Return (x, y) of the center of cell containing provided text 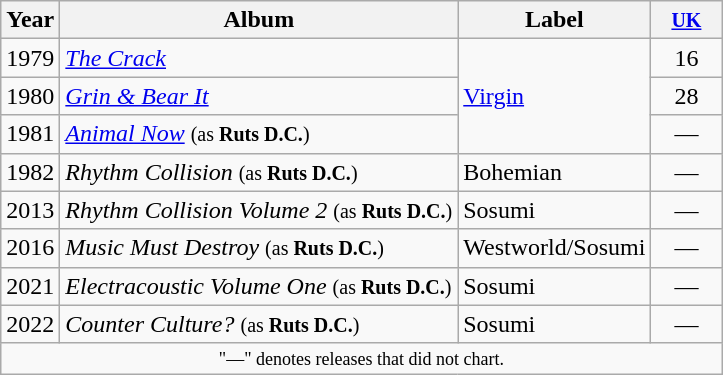
1982 (30, 172)
UK (686, 20)
1980 (30, 96)
2021 (30, 286)
Rhythm Collision (as Ruts D.C.) (259, 172)
Counter Culture? (as Ruts D.C.) (259, 324)
1979 (30, 58)
Animal Now (as Ruts D.C.) (259, 134)
Rhythm Collision Volume 2 (as Ruts D.C.) (259, 210)
Grin & Bear It (259, 96)
1981 (30, 134)
Virgin (554, 96)
2022 (30, 324)
28 (686, 96)
The Crack (259, 58)
Bohemian (554, 172)
Electracoustic Volume One (as Ruts D.C.) (259, 286)
2013 (30, 210)
"—" denotes releases that did not chart. (362, 358)
2016 (30, 248)
Label (554, 20)
Year (30, 20)
16 (686, 58)
Westworld/Sosumi (554, 248)
Music Must Destroy (as Ruts D.C.) (259, 248)
Album (259, 20)
